Provide the (X, Y) coordinate of the cell's center where the given text is located.  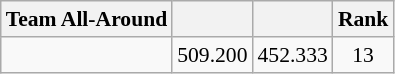
13 (364, 55)
452.333 (293, 55)
Rank (364, 19)
509.200 (212, 55)
Team All-Around (86, 19)
